Extract the (x, y) coordinate from the center of the cell holding the provided text.  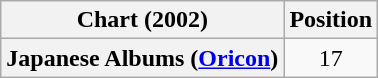
Japanese Albums (Oricon) (142, 58)
Position (331, 20)
17 (331, 58)
Chart (2002) (142, 20)
